Extract the (X, Y) coordinate from the center of the cell holding the provided text.  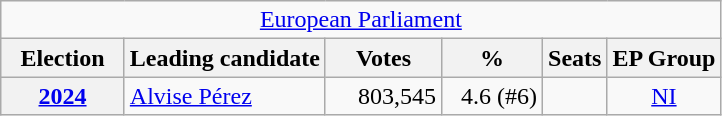
NI (664, 96)
Leading candidate (224, 58)
% (492, 58)
803,545 (383, 96)
Alvise Pérez (224, 96)
2024 (63, 96)
Votes (383, 58)
4.6 (#6) (492, 96)
Election (63, 58)
Seats (575, 58)
European Parliament (361, 20)
EP Group (664, 58)
